Detect which cell encompasses the target text, then output its [X, Y] center coordinate. 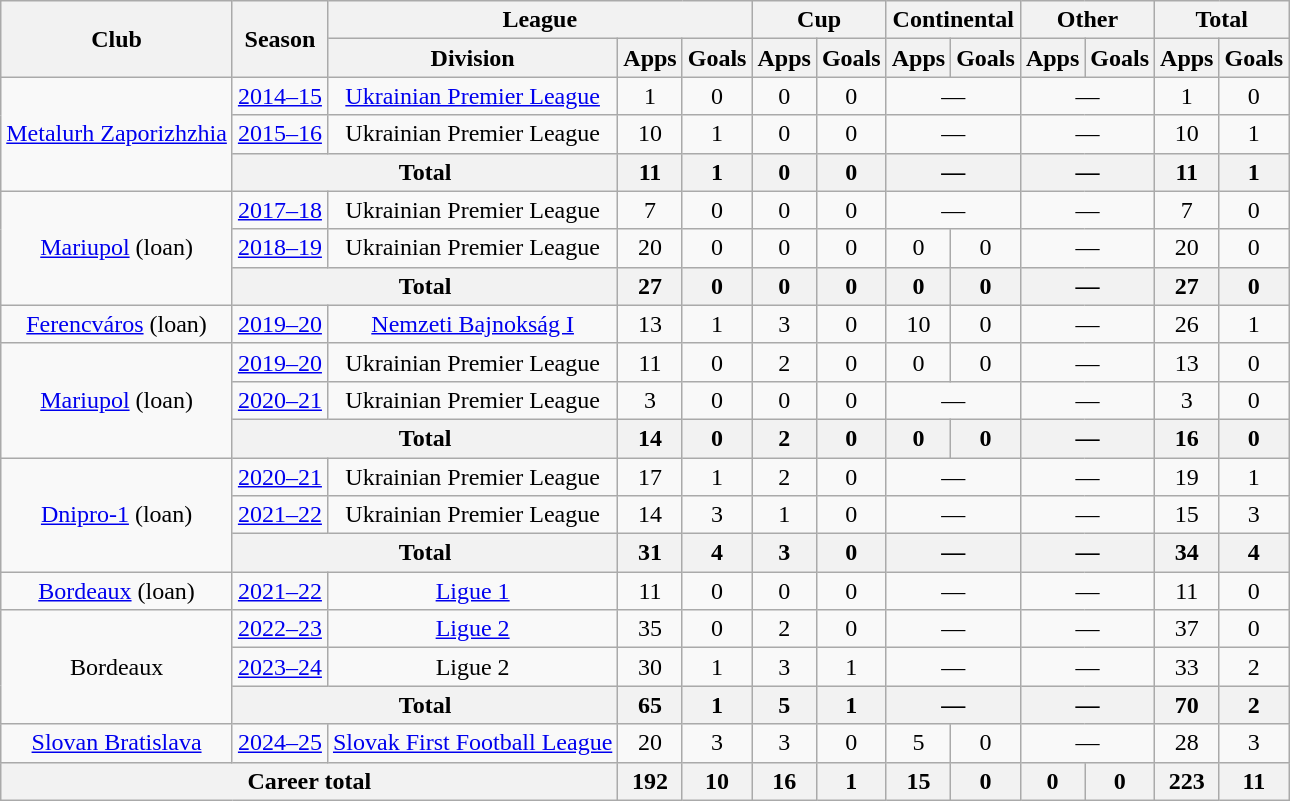
2015–16 [280, 134]
Career total [310, 781]
2014–15 [280, 96]
Division [472, 58]
Bordeaux [117, 667]
31 [650, 553]
Ferencváros (loan) [117, 324]
Nemzeti Bajnokság I [472, 324]
2024–25 [280, 743]
28 [1187, 743]
33 [1187, 667]
2018–19 [280, 248]
League [540, 20]
Metalurh Zaporizhzhia [117, 134]
Slovak First Football League [472, 743]
17 [650, 477]
Dnipro-1 (loan) [117, 515]
Cup [819, 20]
35 [650, 629]
65 [650, 705]
2023–24 [280, 667]
34 [1187, 553]
Season [280, 39]
70 [1187, 705]
26 [1187, 324]
30 [650, 667]
2022–23 [280, 629]
2017–18 [280, 210]
Slovan Bratislava [117, 743]
Ligue 1 [472, 591]
Club [117, 39]
Bordeaux (loan) [117, 591]
223 [1187, 781]
19 [1187, 477]
37 [1187, 629]
Continental [953, 20]
192 [650, 781]
Other [1087, 20]
